Detect which cell encompasses the target text, then output its [x, y] center coordinate. 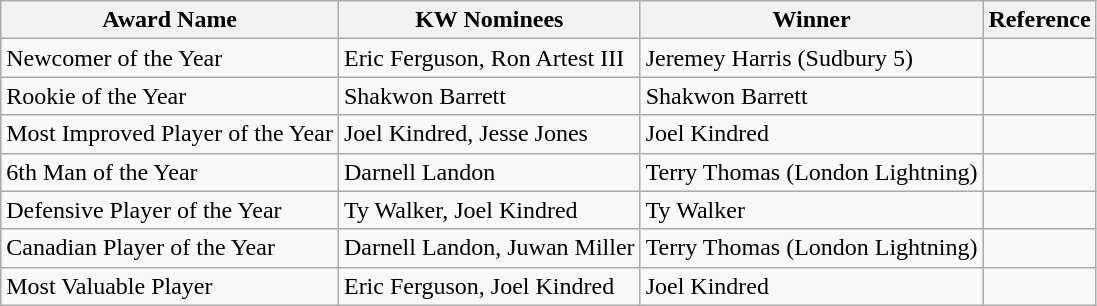
Rookie of the Year [170, 96]
Defensive Player of the Year [170, 210]
Most Valuable Player [170, 286]
Darnell Landon [489, 172]
Eric Ferguson, Joel Kindred [489, 286]
Newcomer of the Year [170, 58]
Reference [1040, 20]
Canadian Player of the Year [170, 248]
Ty Walker [812, 210]
6th Man of the Year [170, 172]
Eric Ferguson, Ron Artest III [489, 58]
Ty Walker, Joel Kindred [489, 210]
Most Improved Player of the Year [170, 134]
Joel Kindred, Jesse Jones [489, 134]
Darnell Landon, Juwan Miller [489, 248]
Jeremey Harris (Sudbury 5) [812, 58]
Winner [812, 20]
KW Nominees [489, 20]
Award Name [170, 20]
